Detect which cell encompasses the target text, then output its [x, y] center coordinate. 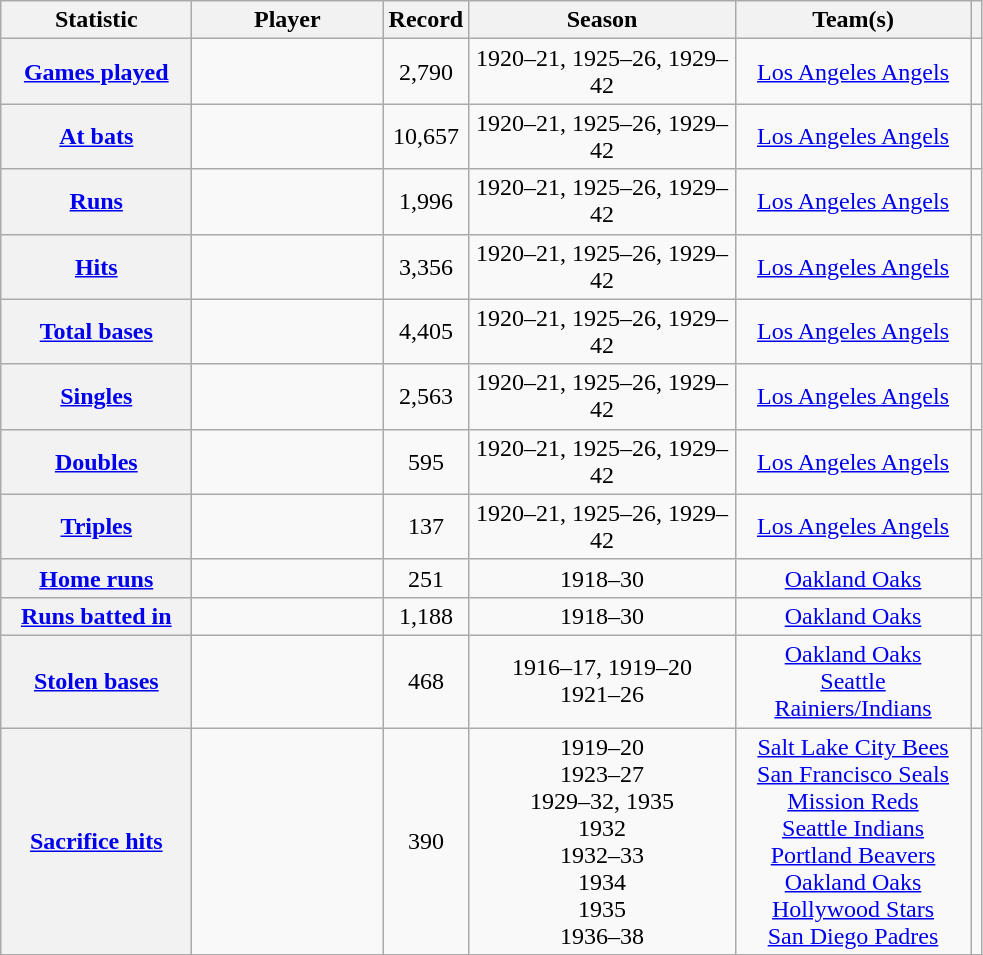
Home runs [96, 578]
1,996 [426, 202]
Hits [96, 266]
Team(s) [853, 20]
Total bases [96, 332]
468 [426, 681]
3,356 [426, 266]
Statistic [96, 20]
Runs batted in [96, 616]
595 [426, 462]
251 [426, 578]
137 [426, 526]
Player [288, 20]
4,405 [426, 332]
1916–17, 1919–201921–26 [602, 681]
Doubles [96, 462]
390 [426, 842]
Oakland OaksSeattle Rainiers/Indians [853, 681]
1919–201923–271929–32, 193519321932–33193419351936–38 [602, 842]
Salt Lake City BeesSan Francisco SealsMission RedsSeattle IndiansPortland BeaversOakland OaksHollywood StarsSan Diego Padres [853, 842]
Triples [96, 526]
1,188 [426, 616]
Stolen bases [96, 681]
Season [602, 20]
2,563 [426, 396]
2,790 [426, 72]
Sacrifice hits [96, 842]
Record [426, 20]
Games played [96, 72]
Runs [96, 202]
At bats [96, 136]
Singles [96, 396]
10,657 [426, 136]
